Capture the cell that displays the provided text and extract its [X, Y] central coordinate. 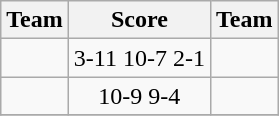
3-11 10-7 2-1 [139, 58]
10-9 9-4 [139, 96]
Score [139, 20]
